Return the [x, y] coordinate for the center point of the cell that contains the specified text.  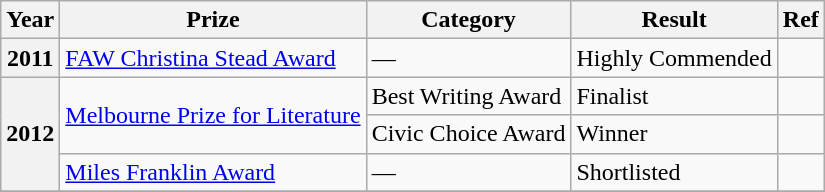
2011 [30, 58]
Finalist [674, 96]
Civic Choice Award [468, 134]
Category [468, 20]
2012 [30, 134]
Shortlisted [674, 172]
Highly Commended [674, 58]
FAW Christina Stead Award [213, 58]
Year [30, 20]
Miles Franklin Award [213, 172]
Result [674, 20]
Winner [674, 134]
Melbourne Prize for Literature [213, 115]
Best Writing Award [468, 96]
Prize [213, 20]
Ref [800, 20]
